For the text-containing cell, return its midpoint in [x, y] coordinate format. 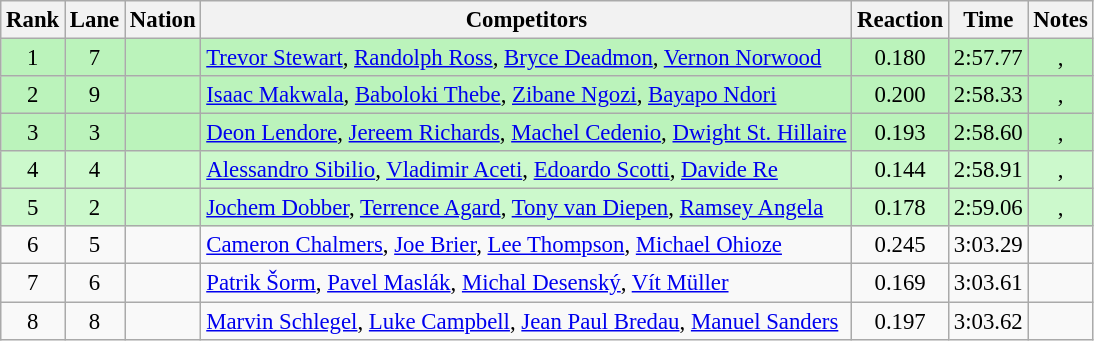
Rank [33, 20]
0.169 [900, 283]
Trevor Stewart, Randolph Ross, Bryce Deadmon, Vernon Norwood [526, 58]
0.144 [900, 170]
9 [95, 95]
Cameron Chalmers, Joe Brier, Lee Thompson, Michael Ohioze [526, 245]
0.200 [900, 95]
Time [988, 20]
1 [33, 58]
Alessandro Sibilio, Vladimir Aceti, Edoardo Scotti, Davide Re [526, 170]
2:57.77 [988, 58]
Deon Lendore, Jereem Richards, Machel Cedenio, Dwight St. Hillaire [526, 133]
Patrik Šorm, Pavel Maslák, Michal Desenský, Vít Müller [526, 283]
Isaac Makwala, Baboloki Thebe, Zibane Ngozi, Bayapo Ndori [526, 95]
3:03.29 [988, 245]
2:58.60 [988, 133]
Notes [1060, 20]
Jochem Dobber, Terrence Agard, Tony van Diepen, Ramsey Angela [526, 208]
0.193 [900, 133]
3:03.62 [988, 321]
0.178 [900, 208]
Marvin Schlegel, Luke Campbell, Jean Paul Bredau, Manuel Sanders [526, 321]
3:03.61 [988, 283]
0.197 [900, 321]
Reaction [900, 20]
2:59.06 [988, 208]
2:58.91 [988, 170]
Lane [95, 20]
0.245 [900, 245]
2:58.33 [988, 95]
Competitors [526, 20]
0.180 [900, 58]
Nation [163, 20]
